Return (x, y) of the center of cell containing provided text 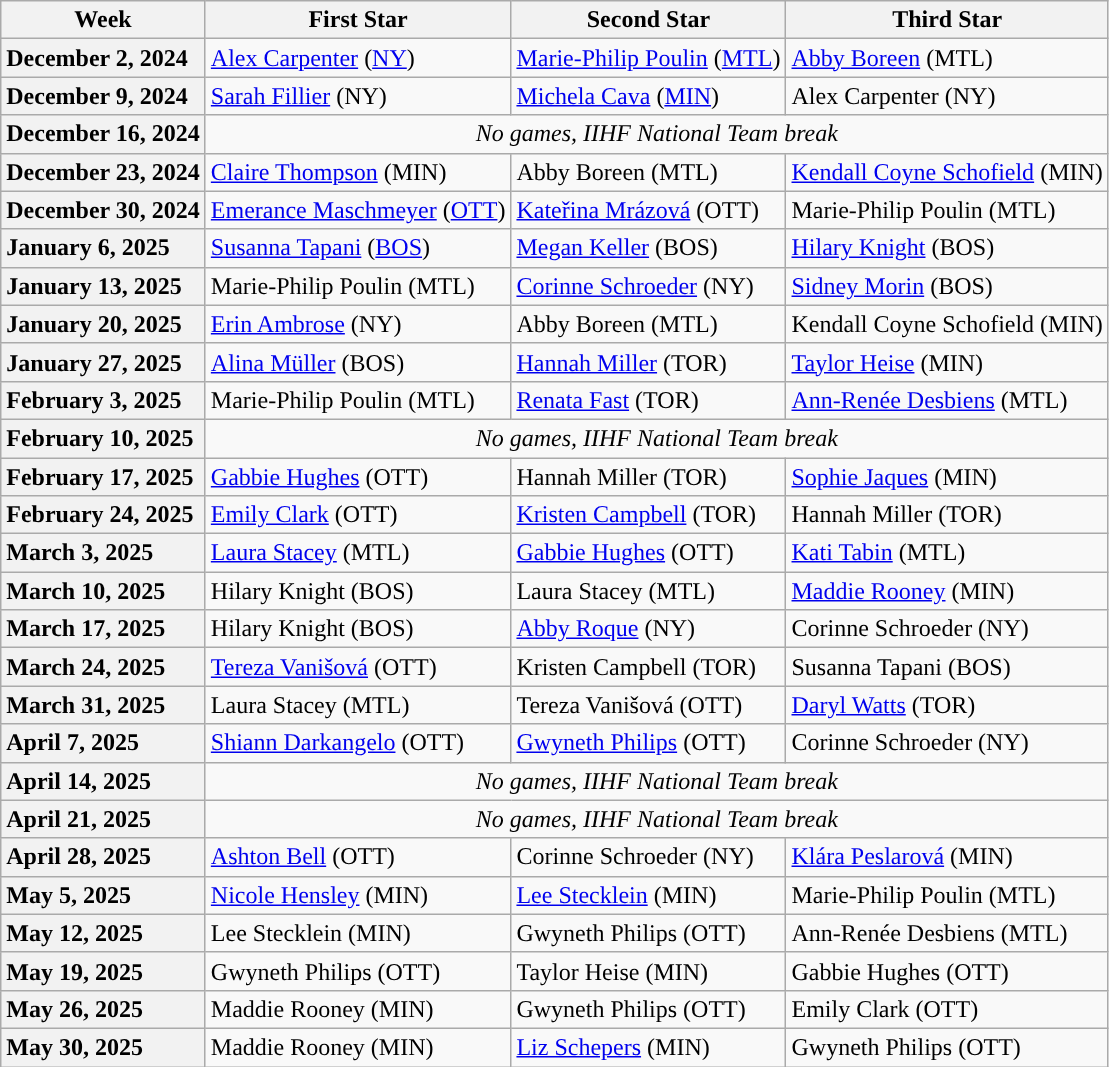
February 17, 2025 (104, 477)
Emerance Maschmeyer (OTT) (358, 210)
January 6, 2025 (104, 248)
January 27, 2025 (104, 362)
First Star (358, 20)
February 3, 2025 (104, 400)
March 17, 2025 (104, 629)
Claire Thompson (MIN) (358, 172)
Sarah Fillier (NY) (358, 96)
Nicole Hensley (MIN) (358, 895)
March 24, 2025 (104, 667)
Alina Müller (BOS) (358, 362)
Ashton Bell (OTT) (358, 857)
December 23, 2024 (104, 172)
January 13, 2025 (104, 286)
April 7, 2025 (104, 743)
March 3, 2025 (104, 553)
Second Star (648, 20)
Klára Peslarová (MIN) (947, 857)
Erin Ambrose (NY) (358, 324)
Shiann Darkangelo (OTT) (358, 743)
Third Star (947, 20)
December 2, 2024 (104, 58)
December 9, 2024 (104, 96)
April 28, 2025 (104, 857)
May 30, 2025 (104, 1047)
May 26, 2025 (104, 1009)
March 31, 2025 (104, 705)
Kateřina Mrázová (OTT) (648, 210)
April 21, 2025 (104, 819)
May 19, 2025 (104, 971)
Liz Schepers (MIN) (648, 1047)
Kati Tabin (MTL) (947, 553)
April 14, 2025 (104, 781)
Sidney Morin (BOS) (947, 286)
May 5, 2025 (104, 895)
Megan Keller (BOS) (648, 248)
Michela Cava (MIN) (648, 96)
February 10, 2025 (104, 438)
Abby Roque (NY) (648, 629)
December 30, 2024 (104, 210)
February 24, 2025 (104, 515)
December 16, 2024 (104, 134)
May 12, 2025 (104, 933)
Sophie Jaques (MIN) (947, 477)
March 10, 2025 (104, 591)
Daryl Watts (TOR) (947, 705)
January 20, 2025 (104, 324)
Week (104, 20)
Renata Fast (TOR) (648, 400)
